Determine the [x, y] coordinate at the center of the cell enclosing the given text.  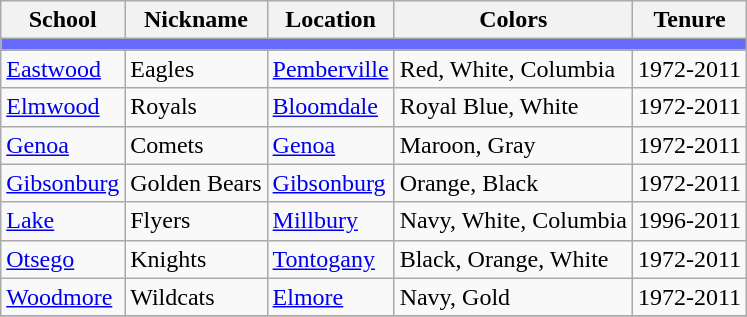
Royal Blue, White [513, 107]
Millbury [330, 221]
Red, White, Columbia [513, 69]
Location [330, 20]
Tontogany [330, 259]
Navy, Gold [513, 297]
Comets [196, 145]
Lake [63, 221]
Otsego [63, 259]
Woodmore [63, 297]
Tenure [689, 20]
Elmore [330, 297]
Orange, Black [513, 183]
Bloomdale [330, 107]
Elmwood [63, 107]
Eagles [196, 69]
Golden Bears [196, 183]
Pemberville [330, 69]
Navy, White, Columbia [513, 221]
Nickname [196, 20]
Eastwood [63, 69]
Knights [196, 259]
Flyers [196, 221]
Royals [196, 107]
School [63, 20]
1996-2011 [689, 221]
Black, Orange, White [513, 259]
Colors [513, 20]
Maroon, Gray [513, 145]
Wildcats [196, 297]
